Find where the given text appears and provide that cell's center as [x, y] coordinate. 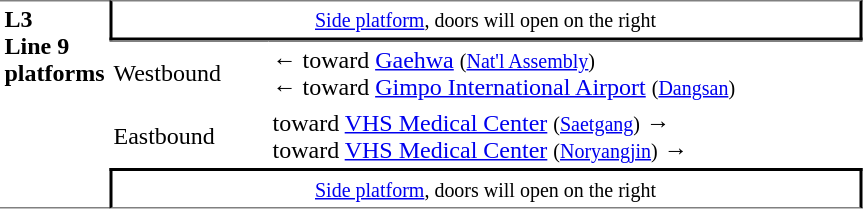
Westbound [188, 72]
Eastbound [188, 136]
← toward Gaehwa (Nat'l Assembly)← toward Gimpo International Airport (Dangsan) [565, 72]
toward VHS Medical Center (Saetgang) → toward VHS Medical Center (Noryangjin) → [565, 136]
L3Line 9 platforms [54, 104]
